Scan for the cell matching the given text and deliver its [x, y] coordinate at center. 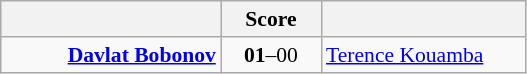
Davlat Bobonov [111, 55]
Terence Kouamba [424, 55]
Score [271, 19]
01–00 [271, 55]
